Pinpoint the cell where the given text exists, returning its (X, Y) midpoint coordinate. 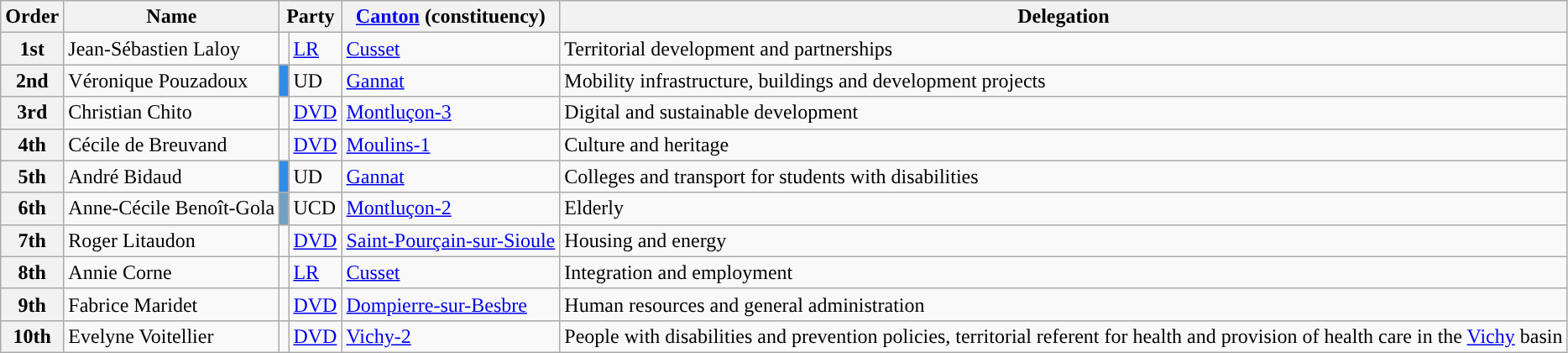
Territorial development and partnerships (1064, 49)
Evelyne Voitellier (171, 336)
UCD (316, 208)
Saint-Pourçain-sur-Sioule (451, 240)
Fabrice Maridet (171, 304)
7th (32, 240)
1st (32, 49)
Montluçon-3 (451, 113)
4th (32, 145)
Moulins-1 (451, 145)
Colleges and transport for students with disabilities (1064, 176)
Delegation (1064, 17)
Mobility infrastructure, buildings and development projects (1064, 81)
9th (32, 304)
Party (311, 17)
Véronique Pouzadoux (171, 81)
Montluçon-2 (451, 208)
Anne-Cécile Benoît-Gola (171, 208)
Order (32, 17)
Jean-Sébastien Laloy (171, 49)
Christian Chito (171, 113)
Vichy-2 (451, 336)
5th (32, 176)
6th (32, 208)
10th (32, 336)
Roger Litaudon (171, 240)
Dompierre-sur-Besbre (451, 304)
3rd (32, 113)
Digital and sustainable development (1064, 113)
Canton (constituency) (451, 17)
Culture and heritage (1064, 145)
Name (171, 17)
Human resources and general administration (1064, 304)
André Bidaud (171, 176)
Elderly (1064, 208)
Housing and energy (1064, 240)
2nd (32, 81)
People with disabilities and prevention policies, territorial referent for health and provision of health care in the Vichy basin (1064, 336)
Annie Corne (171, 272)
Cécile de Breuvand (171, 145)
Integration and employment (1064, 272)
8th (32, 272)
